Output the (X, Y) coordinate of the center of the cell containing the given text.  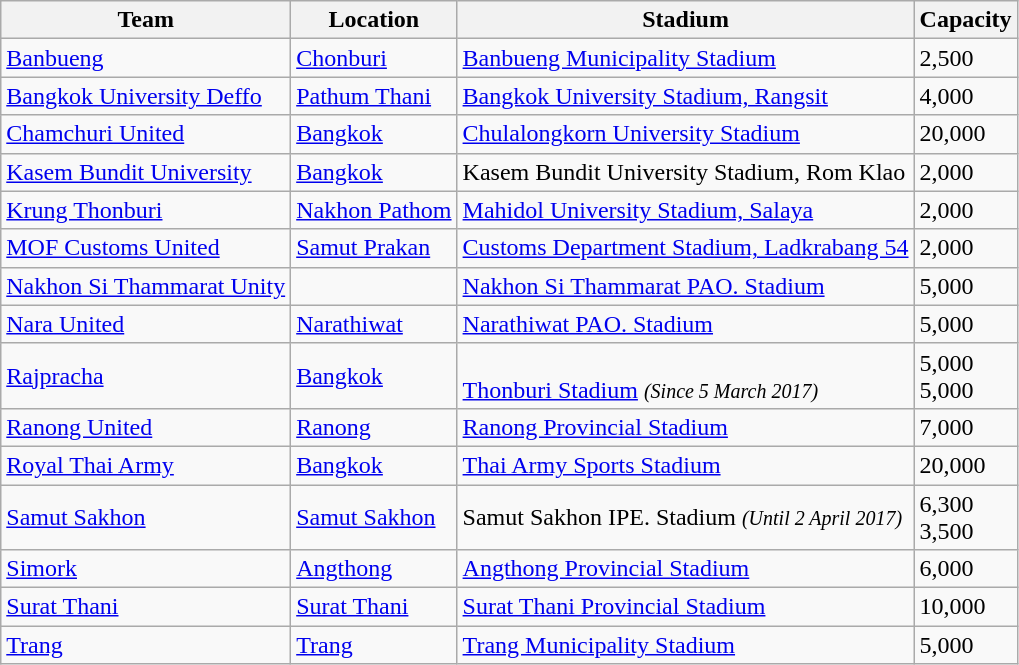
Stadium (686, 20)
Nakhon Si Thammarat Unity (146, 286)
Thonburi Stadium (Since 5 March 2017) (686, 376)
Chulalongkorn University Stadium (686, 134)
Ranong United (146, 427)
2,500 (966, 58)
Kasem Bundit University (146, 172)
Pathum Thani (374, 96)
Nakhon Pathom (374, 210)
Angthong Provincial Stadium (686, 569)
Banbueng (146, 58)
5,0005,000 (966, 376)
Chonburi (374, 58)
Banbueng Municipality Stadium (686, 58)
Chamchuri United (146, 134)
Royal Thai Army (146, 465)
10,000 (966, 607)
6,000 (966, 569)
Team (146, 20)
Simork (146, 569)
Surat Thani Provincial Stadium (686, 607)
Nakhon Si Thammarat PAO. Stadium (686, 286)
Mahidol University Stadium, Salaya (686, 210)
Ranong Provincial Stadium (686, 427)
Samut Sakhon IPE. Stadium (Until 2 April 2017) (686, 516)
Nara United (146, 324)
Samut Prakan (374, 248)
Thai Army Sports Stadium (686, 465)
Krung Thonburi (146, 210)
Capacity (966, 20)
Bangkok University Stadium, Rangsit (686, 96)
Ranong (374, 427)
MOF Customs United (146, 248)
Angthong (374, 569)
Trang Municipality Stadium (686, 645)
Narathiwat (374, 324)
Customs Department Stadium, Ladkrabang 54 (686, 248)
Location (374, 20)
4,000 (966, 96)
Kasem Bundit University Stadium, Rom Klao (686, 172)
7,000 (966, 427)
Narathiwat PAO. Stadium (686, 324)
Rajpracha (146, 376)
Bangkok University Deffo (146, 96)
6,3003,500 (966, 516)
